Determine the [X, Y] coordinate at the center of the cell enclosing the given text.  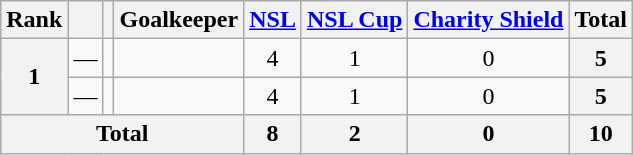
Goalkeeper [179, 20]
NSL Cup [354, 20]
NSL [273, 20]
8 [273, 134]
Rank [34, 20]
2 [354, 134]
10 [601, 134]
Charity Shield [488, 20]
